Extract the (X, Y) coordinate from the center of the cell holding the provided text.  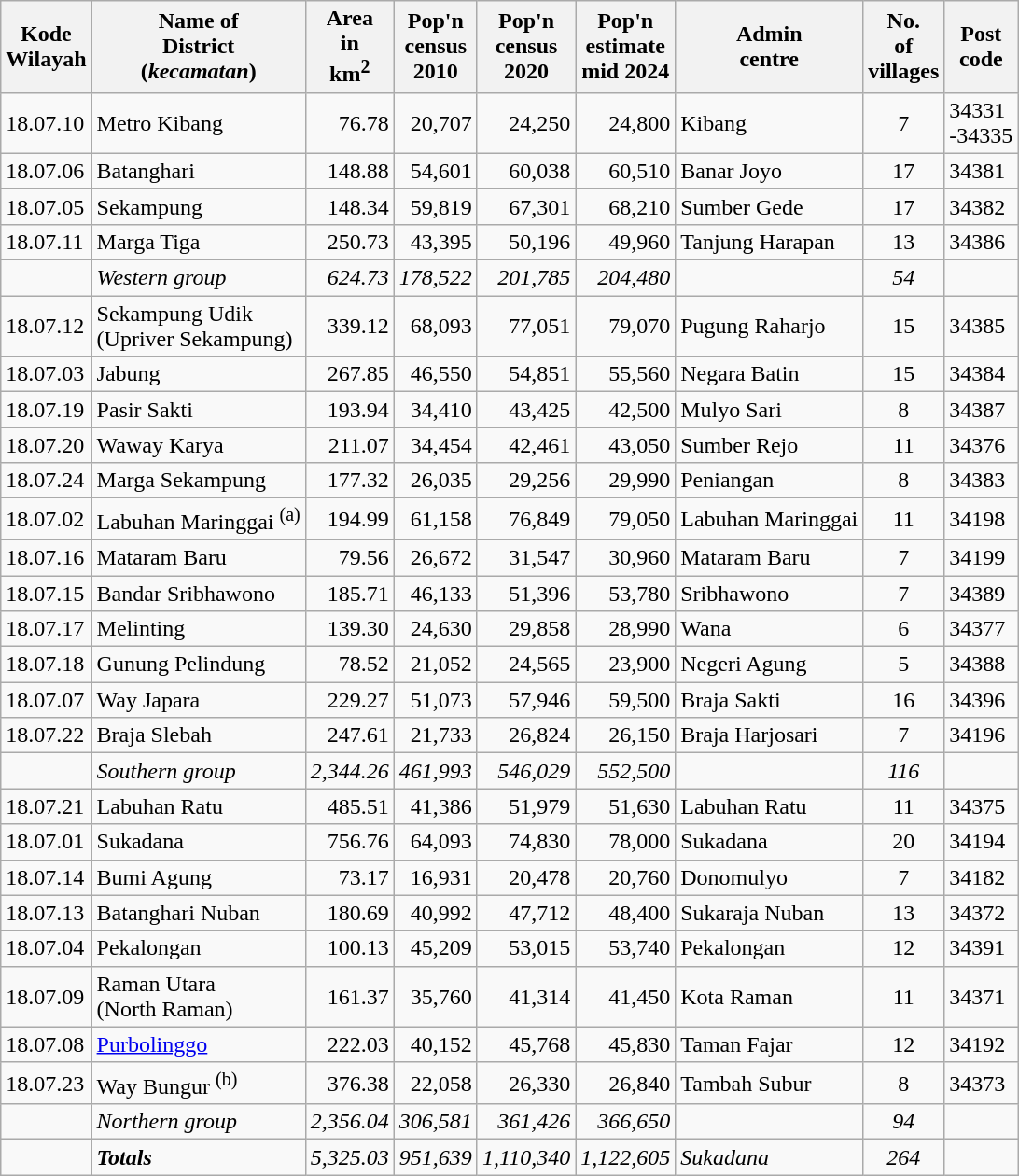
366,650 (625, 1122)
Gunung Pelindung (198, 665)
Banar Joyo (769, 171)
Raman Utara (North Raman) (198, 997)
Tambah Subur (769, 1083)
26,840 (625, 1083)
Totals (198, 1157)
461,993 (435, 771)
21,733 (435, 735)
20,478 (526, 877)
Southern group (198, 771)
60,038 (526, 171)
67,301 (526, 206)
20,707 (435, 123)
59,819 (435, 206)
76,849 (526, 519)
756.76 (349, 842)
Metro Kibang (198, 123)
Labuhan Maringgai (a) (198, 519)
18.07.13 (47, 913)
24,250 (526, 123)
34372 (982, 913)
306,581 (435, 1122)
53,015 (526, 948)
Wana (769, 629)
18.07.20 (47, 445)
Marga Tiga (198, 242)
18.07.11 (47, 242)
34196 (982, 735)
34199 (982, 557)
Negara Batin (769, 374)
34375 (982, 806)
139.30 (349, 629)
43,395 (435, 242)
34376 (982, 445)
30,960 (625, 557)
28,990 (625, 629)
41,386 (435, 806)
Batanghari Nuban (198, 913)
64,093 (435, 842)
34383 (982, 481)
Purbolinggo (198, 1044)
68,093 (435, 327)
18.07.18 (47, 665)
34381 (982, 171)
18.07.23 (47, 1083)
5 (903, 665)
43,050 (625, 445)
Peniangan (769, 481)
Taman Fajar (769, 1044)
34373 (982, 1083)
34192 (982, 1044)
53,780 (625, 594)
Kibang (769, 123)
48,400 (625, 913)
1,122,605 (625, 1157)
Mulyo Sari (769, 410)
193.94 (349, 410)
60,510 (625, 171)
Pop'nestimatemid 2024 (625, 47)
40,992 (435, 913)
Sribhawono (769, 594)
31,547 (526, 557)
45,209 (435, 948)
No.ofvillages (903, 47)
54 (903, 278)
201,785 (526, 278)
Admin centre (769, 47)
74,830 (526, 842)
18.07.17 (47, 629)
18.07.15 (47, 594)
34377 (982, 629)
264 (903, 1157)
18.07.24 (47, 481)
24,565 (526, 665)
Pop'ncensus2010 (435, 47)
Way Japara (198, 700)
42,500 (625, 410)
24,800 (625, 123)
34386 (982, 242)
26,824 (526, 735)
Name ofDistrict(kecamatan) (198, 47)
40,152 (435, 1044)
Pop'ncensus2020 (526, 47)
76.78 (349, 123)
26,035 (435, 481)
Western group (198, 278)
20,760 (625, 877)
178,522 (435, 278)
Jabung (198, 374)
45,830 (625, 1044)
Negeri Agung (769, 665)
79.56 (349, 557)
222.03 (349, 1044)
2,344.26 (349, 771)
79,070 (625, 327)
546,029 (526, 771)
22,058 (435, 1083)
18.07.22 (47, 735)
29,990 (625, 481)
Kode Wilayah (47, 47)
6 (903, 629)
Braja Sakti (769, 700)
552,500 (625, 771)
Area inkm2 (349, 47)
18.07.07 (47, 700)
Sekampung (198, 206)
Melinting (198, 629)
94 (903, 1122)
57,946 (526, 700)
16 (903, 700)
Sukaraja Nuban (769, 913)
Braja Slebah (198, 735)
41,314 (526, 997)
18.07.09 (47, 997)
49,960 (625, 242)
21,052 (435, 665)
Northern group (198, 1122)
34198 (982, 519)
54,601 (435, 171)
34,454 (435, 445)
46,133 (435, 594)
68,210 (625, 206)
18.07.04 (47, 948)
Postcode (982, 47)
Batanghari (198, 171)
18.07.08 (47, 1044)
34389 (982, 594)
51,073 (435, 700)
35,760 (435, 997)
2,356.04 (349, 1122)
100.13 (349, 948)
Donomulyo (769, 877)
29,858 (526, 629)
18.07.19 (47, 410)
34371 (982, 997)
Kota Raman (769, 997)
194.99 (349, 519)
Sumber Rejo (769, 445)
47,712 (526, 913)
267.85 (349, 374)
211.07 (349, 445)
376.38 (349, 1083)
18.07.10 (47, 123)
204,480 (625, 278)
34382 (982, 206)
185.71 (349, 594)
51,630 (625, 806)
Sekampung Udik (Upriver Sekampung) (198, 327)
34388 (982, 665)
247.61 (349, 735)
24,630 (435, 629)
16,931 (435, 877)
148.88 (349, 171)
18.07.05 (47, 206)
624.73 (349, 278)
54,851 (526, 374)
46,550 (435, 374)
34396 (982, 700)
339.12 (349, 327)
23,900 (625, 665)
73.17 (349, 877)
34194 (982, 842)
Waway Karya (198, 445)
485.51 (349, 806)
18.07.01 (47, 842)
77,051 (526, 327)
29,256 (526, 481)
26,672 (435, 557)
Tanjung Harapan (769, 242)
34391 (982, 948)
Bumi Agung (198, 877)
50,196 (526, 242)
Way Bungur (b) (198, 1083)
18.07.02 (47, 519)
177.32 (349, 481)
78.52 (349, 665)
20 (903, 842)
34384 (982, 374)
78,000 (625, 842)
51,396 (526, 594)
51,979 (526, 806)
Pasir Sakti (198, 410)
361,426 (526, 1122)
Pugung Raharjo (769, 327)
59,500 (625, 700)
161.37 (349, 997)
34387 (982, 410)
Braja Harjosari (769, 735)
180.69 (349, 913)
951,639 (435, 1157)
Sumber Gede (769, 206)
148.34 (349, 206)
34182 (982, 877)
41,450 (625, 997)
250.73 (349, 242)
43,425 (526, 410)
5,325.03 (349, 1157)
Bandar Sribhawono (198, 594)
18.07.12 (47, 327)
42,461 (526, 445)
116 (903, 771)
Marga Sekampung (198, 481)
34331-34335 (982, 123)
34385 (982, 327)
26,330 (526, 1083)
26,150 (625, 735)
18.07.06 (47, 171)
61,158 (435, 519)
18.07.16 (47, 557)
18.07.14 (47, 877)
1,110,340 (526, 1157)
53,740 (625, 948)
45,768 (526, 1044)
55,560 (625, 374)
18.07.03 (47, 374)
34,410 (435, 410)
Labuhan Maringgai (769, 519)
79,050 (625, 519)
229.27 (349, 700)
18.07.21 (47, 806)
